For the text-containing cell, return its midpoint in [X, Y] coordinate format. 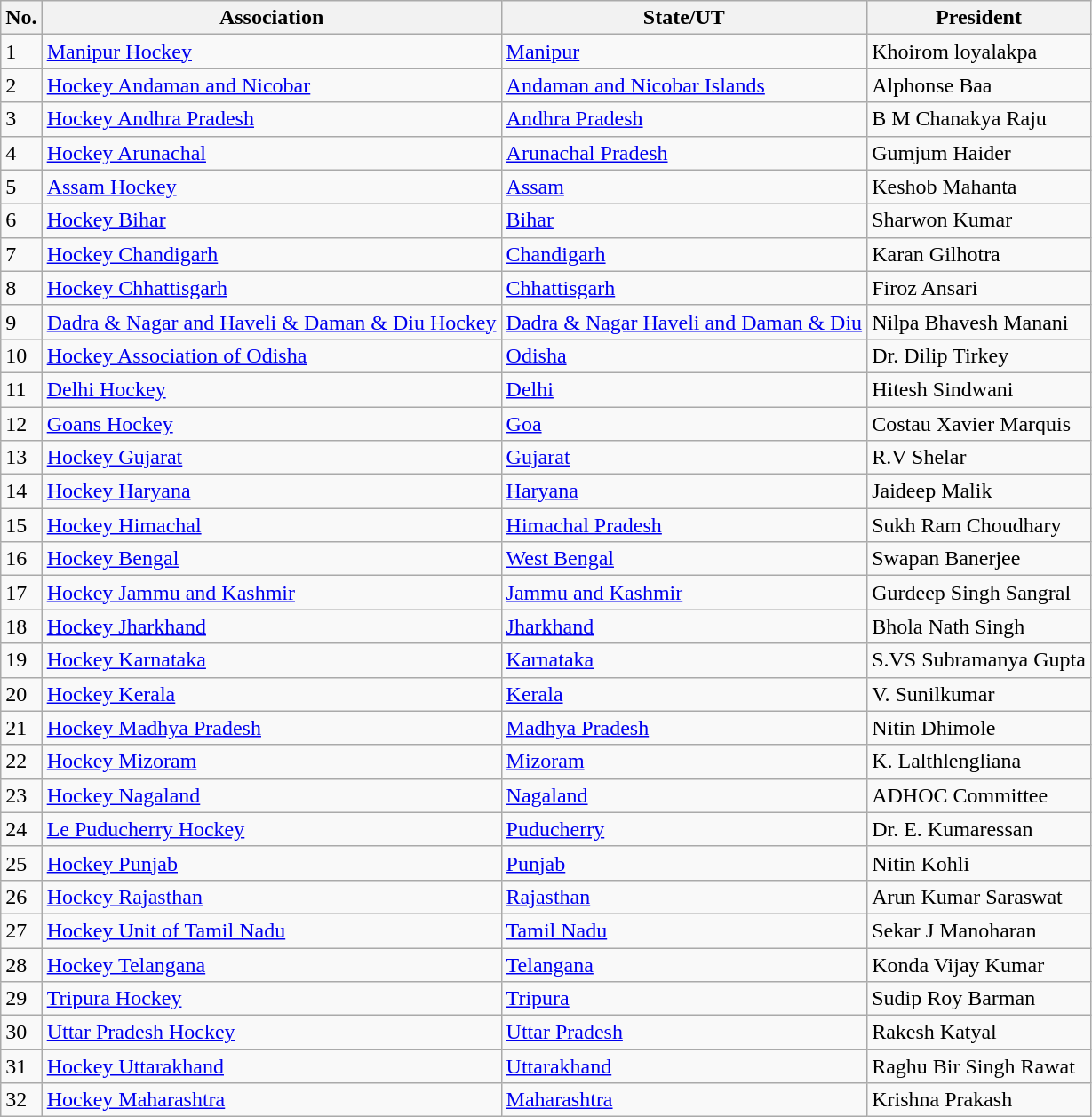
Tripura Hockey [272, 999]
V. Sunilkumar [979, 694]
Rakesh Katyal [979, 1033]
Hockey Andaman and Nicobar [272, 85]
Nagaland [684, 795]
Hockey Association of Odisha [272, 355]
Punjab [684, 863]
Himachal Pradesh [684, 525]
Madhya Pradesh [684, 728]
Nitin Kohli [979, 863]
Andhra Pradesh [684, 119]
Nilpa Bhavesh Manani [979, 322]
Telangana [684, 964]
13 [21, 458]
Hockey Unit of Tamil Nadu [272, 930]
8 [21, 288]
Puducherry [684, 829]
President [979, 18]
Kerala [684, 694]
Krishna Prakash [979, 1100]
Karnataka [684, 660]
Hitesh Sindwani [979, 389]
Sekar J Manoharan [979, 930]
Karan Gilhotra [979, 254]
5 [21, 187]
Gujarat [684, 458]
Andaman and Nicobar Islands [684, 85]
Uttar Pradesh Hockey [272, 1033]
Chandigarh [684, 254]
29 [21, 999]
K. Lalthlengliana [979, 762]
Tamil Nadu [684, 930]
Hockey Uttarakhand [272, 1066]
3 [21, 119]
Chhattisgarh [684, 288]
25 [21, 863]
16 [21, 559]
Hockey Arunachal [272, 153]
28 [21, 964]
19 [21, 660]
Dr. E. Kumaressan [979, 829]
Hockey Nagaland [272, 795]
Hockey Telangana [272, 964]
14 [21, 491]
15 [21, 525]
Jammu and Kashmir [684, 593]
Gumjum Haider [979, 153]
Hockey Gujarat [272, 458]
Hockey Himachal [272, 525]
Hockey Chandigarh [272, 254]
Hockey Haryana [272, 491]
Hockey Rajasthan [272, 897]
30 [21, 1033]
Dadra & Nagar Haveli and Daman & Diu [684, 322]
Konda Vijay Kumar [979, 964]
Sharwon Kumar [979, 220]
10 [21, 355]
26 [21, 897]
12 [21, 424]
11 [21, 389]
21 [21, 728]
Hockey Andhra Pradesh [272, 119]
Alphonse Baa [979, 85]
Hockey Karnataka [272, 660]
6 [21, 220]
Goa [684, 424]
Association [272, 18]
Hockey Jammu and Kashmir [272, 593]
32 [21, 1100]
Mizoram [684, 762]
Sukh Ram Choudhary [979, 525]
Goans Hockey [272, 424]
Odisha [684, 355]
Hockey Jharkhand [272, 626]
Bihar [684, 220]
Hockey Bengal [272, 559]
17 [21, 593]
Nitin Dhimole [979, 728]
Hockey Bihar [272, 220]
9 [21, 322]
Dr. Dilip Tirkey [979, 355]
Manipur [684, 52]
Costau Xavier Marquis [979, 424]
Firoz Ansari [979, 288]
Khoirom loyalakpa [979, 52]
ADHOC Committee [979, 795]
Bhola Nath Singh [979, 626]
Hockey Mizoram [272, 762]
S.VS Subramanya Gupta [979, 660]
31 [21, 1066]
Sudip Roy Barman [979, 999]
Dadra & Nagar and Haveli & Daman & Diu Hockey [272, 322]
Keshob Mahanta [979, 187]
23 [21, 795]
Hockey Madhya Pradesh [272, 728]
No. [21, 18]
Haryana [684, 491]
Hockey Kerala [272, 694]
Swapan Banerjee [979, 559]
18 [21, 626]
B M Chanakya Raju [979, 119]
Gurdeep Singh Sangral [979, 593]
22 [21, 762]
Hockey Maharashtra [272, 1100]
Uttar Pradesh [684, 1033]
Le Puducherry Hockey [272, 829]
7 [21, 254]
Manipur Hockey [272, 52]
24 [21, 829]
State/UT [684, 18]
Rajasthan [684, 897]
4 [21, 153]
27 [21, 930]
Assam Hockey [272, 187]
1 [21, 52]
20 [21, 694]
West Bengal [684, 559]
Assam [684, 187]
Delhi Hockey [272, 389]
2 [21, 85]
Raghu Bir Singh Rawat [979, 1066]
Tripura [684, 999]
Jaideep Malik [979, 491]
Hockey Chhattisgarh [272, 288]
Delhi [684, 389]
R.V Shelar [979, 458]
Arun Kumar Saraswat [979, 897]
Arunachal Pradesh [684, 153]
Jharkhand [684, 626]
Maharashtra [684, 1100]
Hockey Punjab [272, 863]
Uttarakhand [684, 1066]
